From the cell containing the given text, extract its center point as (x, y) coordinate. 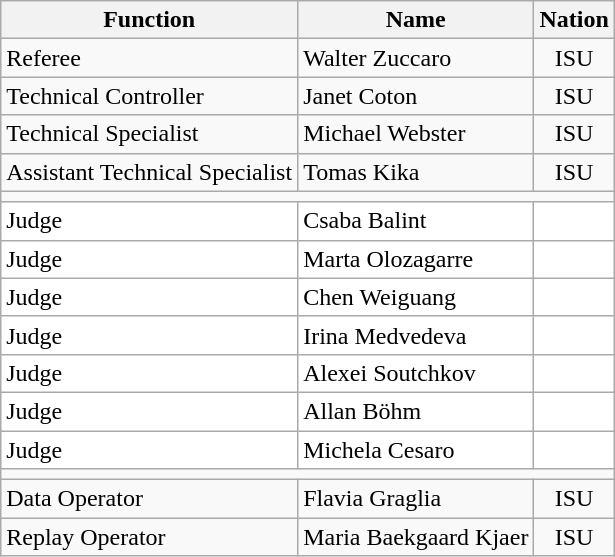
Tomas Kika (416, 172)
Technical Specialist (150, 134)
Referee (150, 58)
Marta Olozagarre (416, 259)
Walter Zuccaro (416, 58)
Allan Böhm (416, 411)
Irina Medvedeva (416, 335)
Michela Cesaro (416, 449)
Alexei Soutchkov (416, 373)
Data Operator (150, 499)
Replay Operator (150, 537)
Name (416, 20)
Technical Controller (150, 96)
Michael Webster (416, 134)
Chen Weiguang (416, 297)
Assistant Technical Specialist (150, 172)
Maria Baekgaard Kjaer (416, 537)
Nation (574, 20)
Function (150, 20)
Janet Coton (416, 96)
Csaba Balint (416, 221)
Flavia Graglia (416, 499)
